Locate the cell with the specified text and output its [x, y] center coordinate. 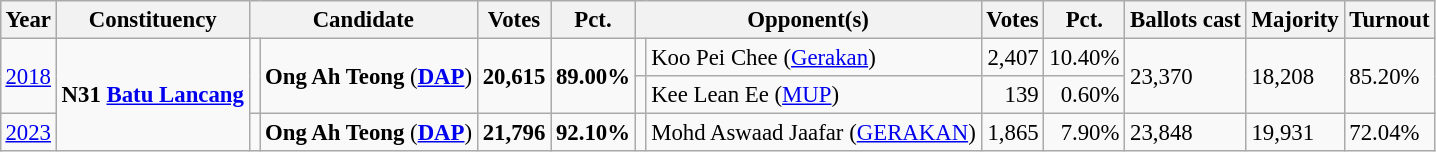
Opponent(s) [808, 20]
Majority [1295, 20]
20,615 [514, 76]
Koo Pei Chee (Gerakan) [814, 57]
139 [1012, 95]
23,370 [1186, 76]
21,796 [514, 133]
89.00% [594, 76]
1,865 [1012, 133]
72.04% [1390, 133]
Turnout [1390, 20]
Kee Lean Ee (MUP) [814, 95]
7.90% [1084, 133]
23,848 [1186, 133]
0.60% [1084, 95]
Mohd Aswaad Jaafar (GERAKAN) [814, 133]
Candidate [363, 20]
92.10% [594, 133]
10.40% [1084, 57]
Ballots cast [1186, 20]
2023 [28, 133]
18,208 [1295, 76]
2,407 [1012, 57]
N31 Batu Lancang [152, 94]
2018 [28, 76]
85.20% [1390, 76]
Constituency [152, 20]
Year [28, 20]
19,931 [1295, 133]
